Scan for the cell matching the given text and deliver its (x, y) coordinate at center. 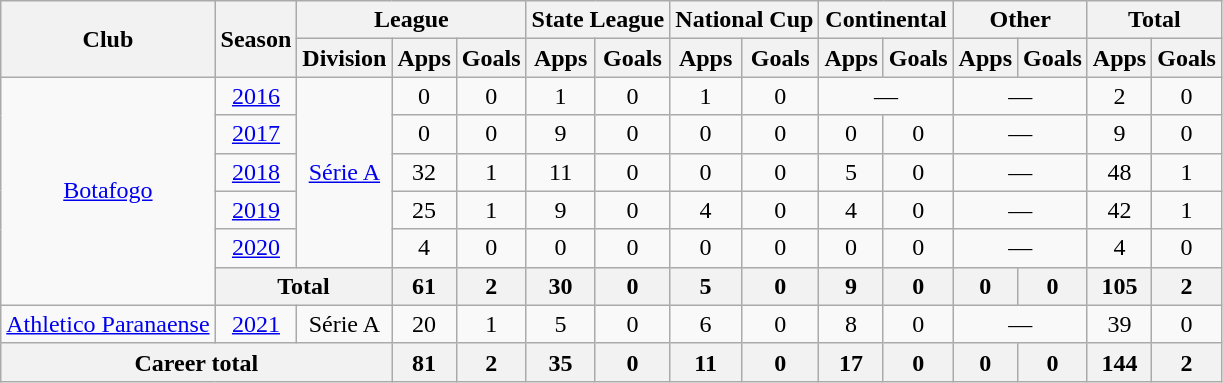
Athletico Paranaense (108, 324)
61 (424, 286)
8 (851, 324)
2016 (256, 96)
State League (598, 20)
2020 (256, 248)
48 (1119, 172)
Botafogo (108, 191)
Division (344, 58)
35 (560, 362)
2019 (256, 210)
81 (424, 362)
17 (851, 362)
League (412, 20)
39 (1119, 324)
105 (1119, 286)
Continental (886, 20)
25 (424, 210)
Club (108, 39)
2017 (256, 134)
2021 (256, 324)
20 (424, 324)
2018 (256, 172)
144 (1119, 362)
National Cup (744, 20)
Other (1020, 20)
Career total (196, 362)
32 (424, 172)
6 (706, 324)
Season (256, 39)
42 (1119, 210)
30 (560, 286)
